Capture the cell that displays the provided text and extract its [X, Y] central coordinate. 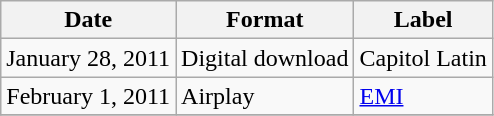
EMI [423, 96]
Digital download [265, 58]
Capitol Latin [423, 58]
Airplay [265, 96]
Label [423, 20]
Format [265, 20]
Date [88, 20]
January 28, 2011 [88, 58]
February 1, 2011 [88, 96]
